Return [X, Y] of the center of cell containing provided text 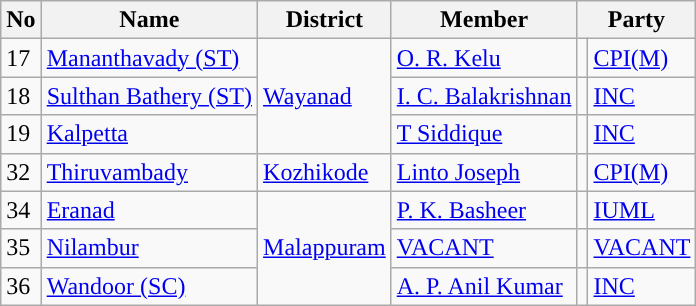
34 [21, 210]
T Siddique [484, 134]
District [325, 20]
Sulthan Bathery (ST) [149, 96]
O. R. Kelu [484, 58]
Name [149, 20]
35 [21, 248]
Eranad [149, 210]
36 [21, 286]
No [21, 20]
32 [21, 172]
Mananthavady (ST) [149, 58]
A. P. Anil Kumar [484, 286]
Wayanad [325, 96]
18 [21, 96]
I. C. Balakrishnan [484, 96]
Wandoor (SC) [149, 286]
Thiruvambady [149, 172]
19 [21, 134]
Linto Joseph [484, 172]
Kozhikode [325, 172]
17 [21, 58]
Nilambur [149, 248]
Malappuram [325, 248]
Kalpetta [149, 134]
Party [636, 20]
IUML [642, 210]
Member [484, 20]
P. K. Basheer [484, 210]
